Determine the [x, y] coordinate at the center of the cell enclosing the given text.  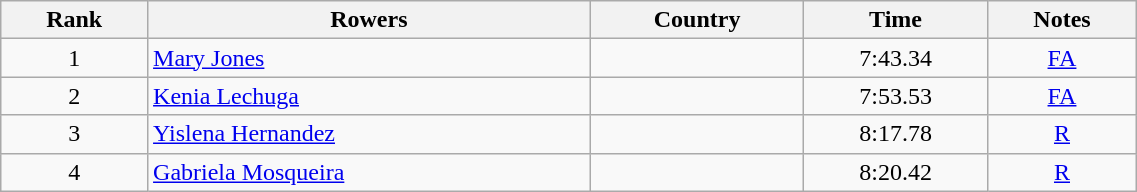
Mary Jones [370, 58]
Kenia Lechuga [370, 96]
8:20.42 [896, 172]
4 [74, 172]
Gabriela Mosqueira [370, 172]
3 [74, 134]
Rowers [370, 20]
Rank [74, 20]
Time [896, 20]
7:43.34 [896, 58]
7:53.53 [896, 96]
Country [697, 20]
1 [74, 58]
Yislena Hernandez [370, 134]
8:17.78 [896, 134]
2 [74, 96]
Notes [1062, 20]
